Detect which cell encompasses the target text, then output its (x, y) center coordinate. 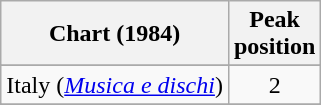
2 (274, 85)
Chart (1984) (115, 34)
Italy (Musica e dischi) (115, 85)
Peakposition (274, 34)
